Identify which cell holds the provided text, then report its [X, Y] central coordinate. 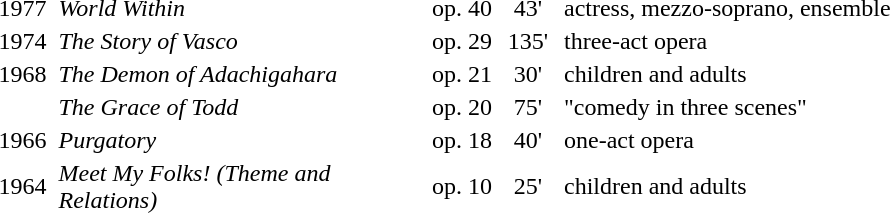
op. 20 [462, 107]
op. 29 [462, 41]
The Story of Vasco [242, 41]
75' [528, 107]
The Grace of Todd [242, 107]
30' [528, 74]
40' [528, 140]
op. 21 [462, 74]
op. 18 [462, 140]
135' [528, 41]
Purgatory [242, 140]
The Demon of Adachigahara [242, 74]
